Capture the cell that displays the provided text and extract its [x, y] central coordinate. 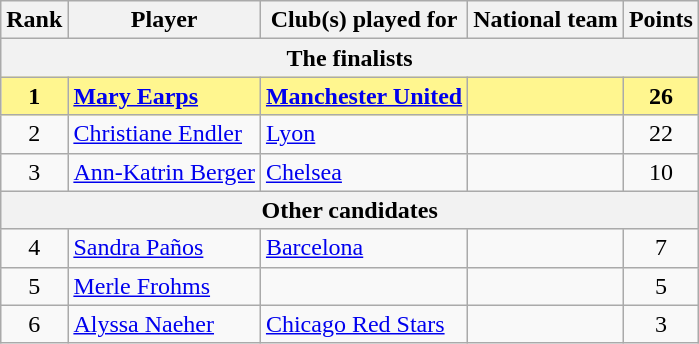
Other candidates [350, 210]
Christiane Endler [164, 134]
7 [660, 248]
Sandra Paños [164, 248]
Rank [34, 20]
Barcelona [364, 248]
2 [34, 134]
1 [34, 96]
Ann-Katrin Berger [164, 172]
Chelsea [364, 172]
The finalists [350, 58]
Points [660, 20]
Player [164, 20]
Lyon [364, 134]
10 [660, 172]
Alyssa Naeher [164, 324]
22 [660, 134]
Manchester United [364, 96]
4 [34, 248]
Merle Frohms [164, 286]
Mary Earps [164, 96]
26 [660, 96]
National team [546, 20]
Club(s) played for [364, 20]
6 [34, 324]
Chicago Red Stars [364, 324]
